For the text-containing cell, return its midpoint in [x, y] coordinate format. 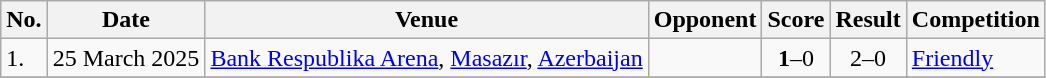
Bank Respublika Arena, Masazır, Azerbaijan [426, 58]
Result [868, 20]
Venue [426, 20]
25 March 2025 [126, 58]
Opponent [705, 20]
Date [126, 20]
Score [796, 20]
No. [24, 20]
1–0 [796, 58]
2–0 [868, 58]
1. [24, 58]
Friendly [976, 58]
Competition [976, 20]
